Return [x, y] of the center of cell containing provided text 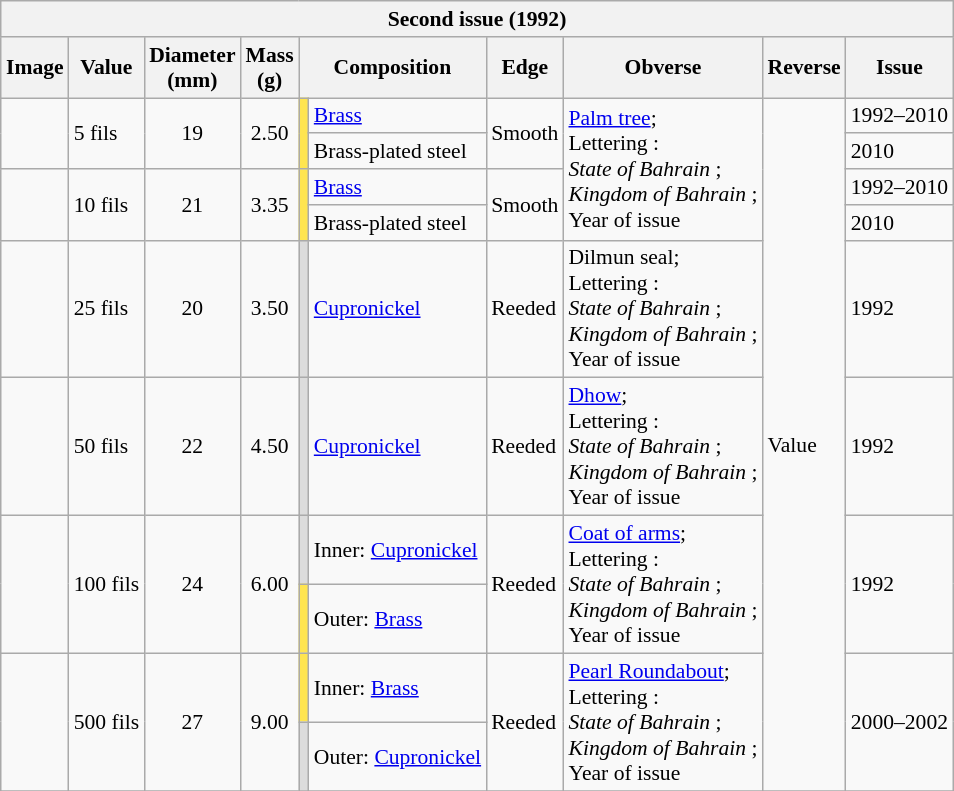
Obverse [662, 66]
21 [192, 204]
6.00 [270, 584]
Second issue (1992) [477, 19]
500 fils [106, 722]
3.50 [270, 309]
5 fils [106, 134]
50 fils [106, 447]
Dilmun seal;Lettering :State of Bahrain ; Kingdom of Bahrain ;Year of issue [662, 309]
10 fils [106, 204]
Dhow;Lettering :State of Bahrain ; Kingdom of Bahrain ;Year of issue [662, 447]
Composition [393, 66]
Issue [900, 66]
Reverse [804, 66]
4.50 [270, 447]
Mass(g) [270, 66]
Coat of arms;Lettering :State of Bahrain ; Kingdom of Bahrain ;Year of issue [662, 584]
19 [192, 134]
27 [192, 722]
22 [192, 447]
3.35 [270, 204]
Image [35, 66]
20 [192, 309]
Edge [524, 66]
2.50 [270, 134]
Outer: Brass [398, 618]
Diameter(mm) [192, 66]
Palm tree;Lettering :State of Bahrain ; Kingdom of Bahrain ;Year of issue [662, 169]
Inner: Cupronickel [398, 550]
2000–2002 [900, 722]
Inner: Brass [398, 688]
9.00 [270, 722]
24 [192, 584]
100 fils [106, 584]
25 fils [106, 309]
Pearl Roundabout;Lettering :State of Bahrain ; Kingdom of Bahrain ;Year of issue [662, 722]
Outer: Cupronickel [398, 756]
